For the text-containing cell, return its midpoint in (X, Y) coordinate format. 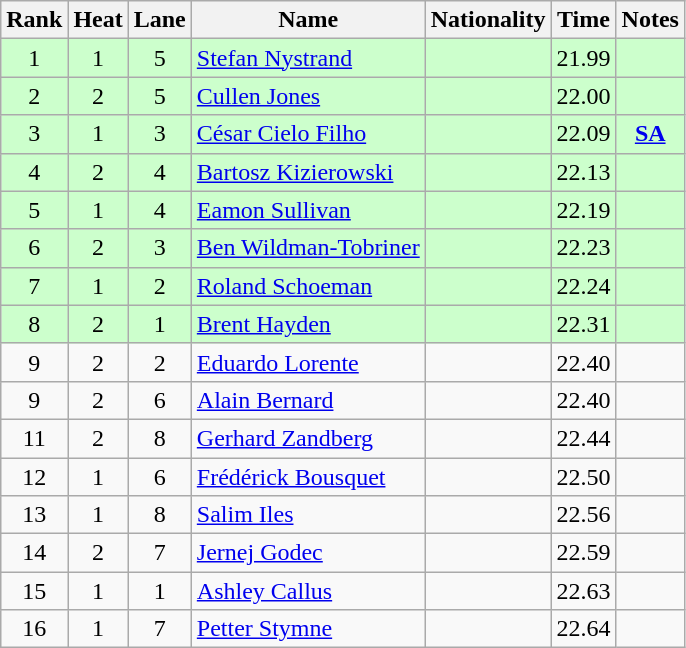
Jernej Godec (308, 553)
Time (584, 20)
13 (34, 515)
Roland Schoeman (308, 286)
15 (34, 591)
22.19 (584, 210)
22.13 (584, 172)
22.50 (584, 477)
12 (34, 477)
16 (34, 629)
Brent Hayden (308, 324)
Nationality (488, 20)
Stefan Nystrand (308, 58)
21.99 (584, 58)
14 (34, 553)
22.23 (584, 248)
Eamon Sullivan (308, 210)
Gerhard Zandberg (308, 438)
Ben Wildman-Tobriner (308, 248)
22.00 (584, 96)
Cullen Jones (308, 96)
Heat (98, 20)
SA (650, 134)
Ashley Callus (308, 591)
22.63 (584, 591)
Frédérick Bousquet (308, 477)
Eduardo Lorente (308, 362)
Petter Stymne (308, 629)
Bartosz Kizierowski (308, 172)
Lane (160, 20)
22.64 (584, 629)
22.31 (584, 324)
César Cielo Filho (308, 134)
Alain Bernard (308, 400)
22.44 (584, 438)
22.59 (584, 553)
22.24 (584, 286)
Salim Iles (308, 515)
Notes (650, 20)
22.09 (584, 134)
Rank (34, 20)
22.56 (584, 515)
Name (308, 20)
11 (34, 438)
